Determine the (X, Y) coordinate at the center of the cell enclosing the given text.  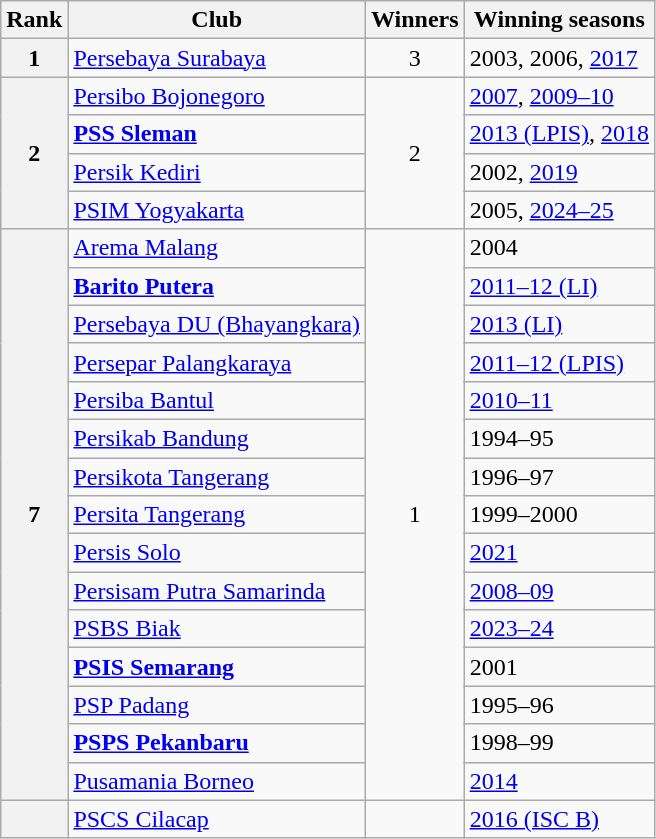
2001 (559, 667)
PSIS Semarang (217, 667)
Persikota Tangerang (217, 477)
Persisam Putra Samarinda (217, 591)
2008–09 (559, 591)
Persiba Bantul (217, 400)
PSCS Cilacap (217, 819)
Persebaya DU (Bhayangkara) (217, 324)
Barito Putera (217, 286)
Persis Solo (217, 553)
2007, 2009–10 (559, 96)
Persikab Bandung (217, 438)
PSPS Pekanbaru (217, 743)
2003, 2006, 2017 (559, 58)
2005, 2024–25 (559, 210)
Persita Tangerang (217, 515)
2014 (559, 781)
2011–12 (LPIS) (559, 362)
1995–96 (559, 705)
PSBS Biak (217, 629)
PSP Padang (217, 705)
2004 (559, 248)
2021 (559, 553)
Winning seasons (559, 20)
Club (217, 20)
3 (414, 58)
Winners (414, 20)
2013 (LI) (559, 324)
2002, 2019 (559, 172)
2023–24 (559, 629)
2010–11 (559, 400)
7 (34, 514)
2011–12 (LI) (559, 286)
Persebaya Surabaya (217, 58)
PSS Sleman (217, 134)
Persepar Palangkaraya (217, 362)
2016 (ISC B) (559, 819)
Persik Kediri (217, 172)
PSIM Yogyakarta (217, 210)
1996–97 (559, 477)
1998–99 (559, 743)
1994–95 (559, 438)
2013 (LPIS), 2018 (559, 134)
Persibo Bojonegoro (217, 96)
Arema Malang (217, 248)
Pusamania Borneo (217, 781)
1999–2000 (559, 515)
Rank (34, 20)
